From the cell containing the given text, extract its center point as [x, y] coordinate. 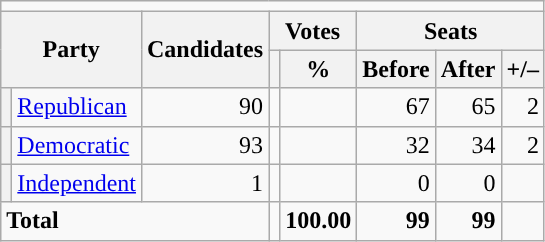
Candidates [204, 50]
1 [204, 183]
Independent [77, 183]
Before [396, 69]
Republican [77, 107]
34 [468, 145]
93 [204, 145]
32 [396, 145]
Seats [451, 31]
Democratic [77, 145]
% [318, 69]
67 [396, 107]
65 [468, 107]
Total [135, 221]
Votes [313, 31]
+/– [522, 69]
90 [204, 107]
Party [72, 50]
100.00 [318, 221]
After [468, 69]
